Return the [x, y] coordinate for the center point of the cell that contains the specified text.  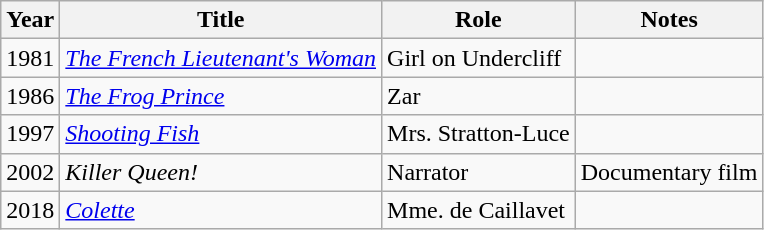
The French Lieutenant's Woman [221, 58]
Colette [221, 210]
Mrs. Stratton-Luce [479, 134]
Girl on Undercliff [479, 58]
Narrator [479, 172]
Mme. de Caillavet [479, 210]
Year [30, 20]
Title [221, 20]
1986 [30, 96]
Killer Queen! [221, 172]
Role [479, 20]
The Frog Prince [221, 96]
Shooting Fish [221, 134]
1981 [30, 58]
Documentary film [669, 172]
1997 [30, 134]
2018 [30, 210]
2002 [30, 172]
Zar [479, 96]
Notes [669, 20]
